Pinpoint the cell where the given text exists, returning its (X, Y) midpoint coordinate. 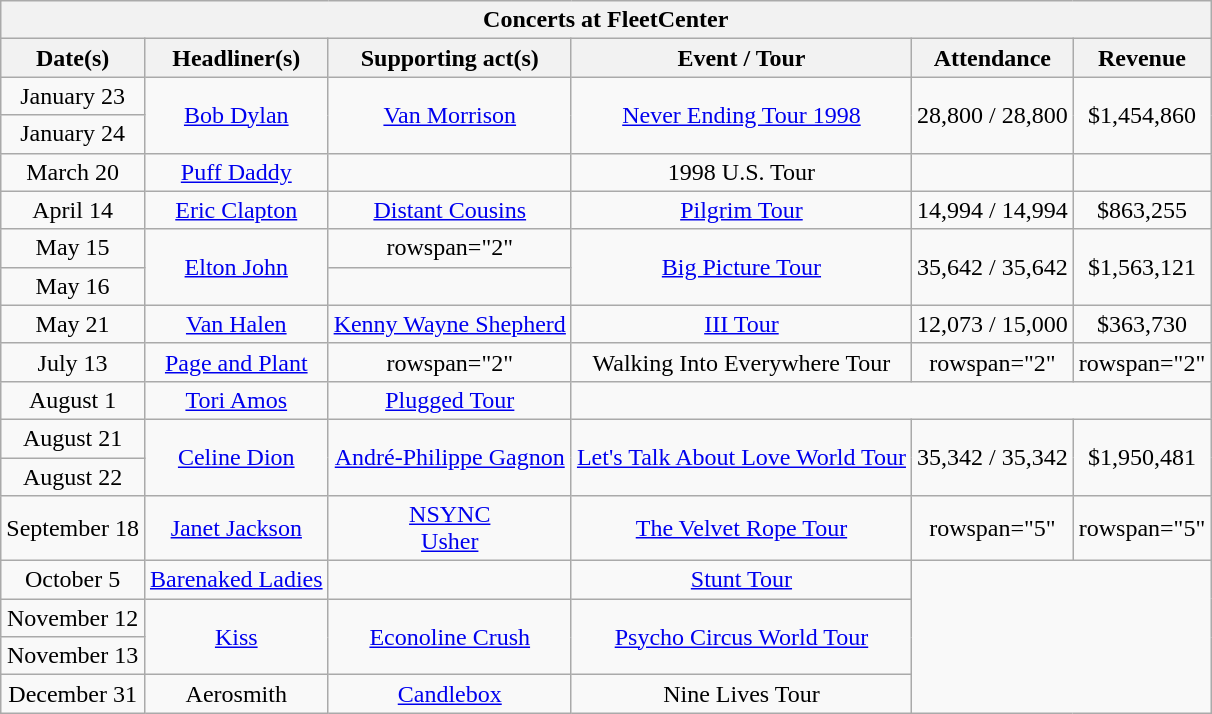
July 13 (73, 362)
Celine Dion (236, 457)
Distant Cousins (450, 210)
Kenny Wayne Shepherd (450, 324)
Big Picture Tour (741, 267)
Psycho Circus World Tour (741, 637)
May 16 (73, 286)
NSYNC Usher (450, 528)
Page and Plant (236, 362)
March 20 (73, 172)
Econoline Crush (450, 637)
Headliner(s) (236, 58)
September 18 (73, 528)
Van Halen (236, 324)
12,073 / 15,000 (992, 324)
Elton John (236, 267)
December 31 (73, 694)
Janet Jackson (236, 528)
$1,454,860 (1142, 115)
Plugged Tour (450, 400)
Bob Dylan (236, 115)
28,800 / 28,800 (992, 115)
$363,730 (1142, 324)
1998 U.S. Tour (741, 172)
III Tour (741, 324)
Concerts at FleetCenter (606, 20)
Supporting act(s) (450, 58)
November 13 (73, 656)
Pilgrim Tour (741, 210)
Event / Tour (741, 58)
Attendance (992, 58)
Let's Talk About Love World Tour (741, 457)
May 15 (73, 248)
The Velvet Rope Tour (741, 528)
Eric Clapton (236, 210)
35,342 / 35,342 (992, 457)
André-Philippe Gagnon (450, 457)
October 5 (73, 580)
Aerosmith (236, 694)
January 24 (73, 134)
Candlebox (450, 694)
Barenaked Ladies (236, 580)
Stunt Tour (741, 580)
35,642 / 35,642 (992, 267)
Kiss (236, 637)
Van Morrison (450, 115)
Walking Into Everywhere Tour (741, 362)
August 22 (73, 477)
14,994 / 14,994 (992, 210)
Date(s) (73, 58)
Revenue (1142, 58)
January 23 (73, 96)
$1,950,481 (1142, 457)
May 21 (73, 324)
August 1 (73, 400)
Never Ending Tour 1998 (741, 115)
$1,563,121 (1142, 267)
Puff Daddy (236, 172)
August 21 (73, 438)
Nine Lives Tour (741, 694)
November 12 (73, 618)
April 14 (73, 210)
$863,255 (1142, 210)
Tori Amos (236, 400)
